Scan for the cell matching the given text and deliver its (x, y) coordinate at center. 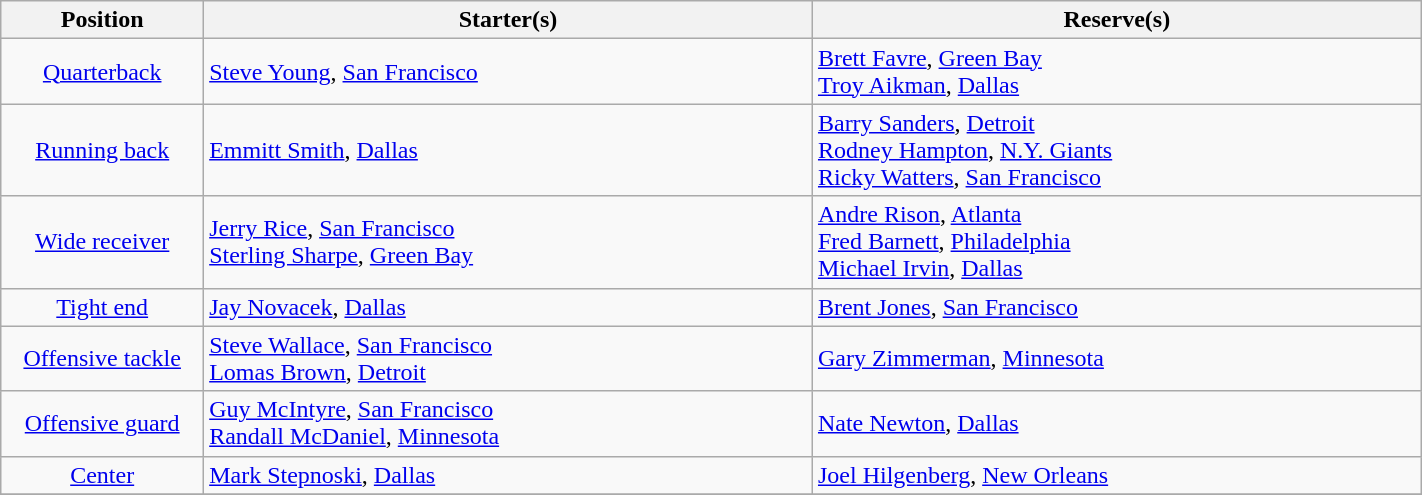
Wide receiver (102, 242)
Tight end (102, 307)
Andre Rison, Atlanta Fred Barnett, Philadelphia Michael Irvin, Dallas (1116, 242)
Barry Sanders, Detroit Rodney Hampton, N.Y. Giants Ricky Watters, San Francisco (1116, 150)
Position (102, 20)
Joel Hilgenberg, New Orleans (1116, 475)
Mark Stepnoski, Dallas (508, 475)
Starter(s) (508, 20)
Emmitt Smith, Dallas (508, 150)
Jerry Rice, San Francisco Sterling Sharpe, Green Bay (508, 242)
Guy McIntyre, San Francisco Randall McDaniel, Minnesota (508, 424)
Nate Newton, Dallas (1116, 424)
Center (102, 475)
Brent Jones, San Francisco (1116, 307)
Brett Favre, Green Bay Troy Aikman, Dallas (1116, 72)
Jay Novacek, Dallas (508, 307)
Steve Young, San Francisco (508, 72)
Running back (102, 150)
Offensive guard (102, 424)
Steve Wallace, San Francisco Lomas Brown, Detroit (508, 358)
Reserve(s) (1116, 20)
Gary Zimmerman, Minnesota (1116, 358)
Offensive tackle (102, 358)
Quarterback (102, 72)
